Find where the given text appears and provide that cell's center as (x, y) coordinate. 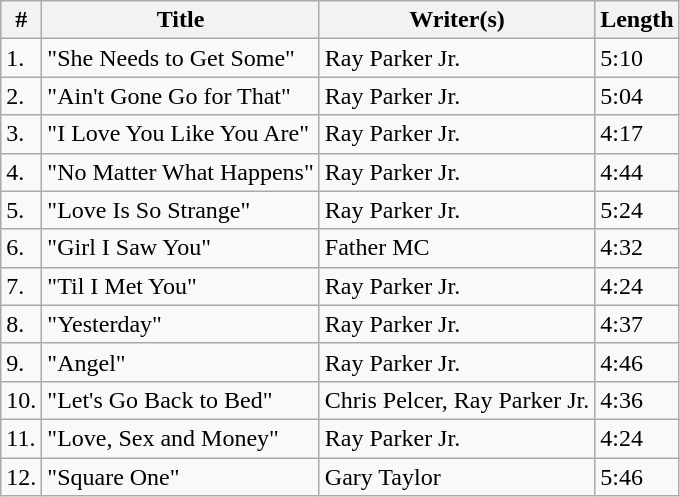
3. (22, 134)
"Ain't Gone Go for That" (180, 96)
9. (22, 362)
10. (22, 400)
1. (22, 58)
5:46 (637, 477)
"I Love You Like You Are" (180, 134)
"Square One" (180, 477)
Length (637, 20)
5. (22, 210)
"No Matter What Happens" (180, 172)
12. (22, 477)
"Yesterday" (180, 324)
"Girl I Saw You" (180, 248)
Chris Pelcer, Ray Parker Jr. (456, 400)
Writer(s) (456, 20)
"Til I Met You" (180, 286)
4. (22, 172)
7. (22, 286)
5:04 (637, 96)
"She Needs to Get Some" (180, 58)
"Let's Go Back to Bed" (180, 400)
5:24 (637, 210)
"Angel" (180, 362)
4:44 (637, 172)
Gary Taylor (456, 477)
# (22, 20)
"Love, Sex and Money" (180, 438)
6. (22, 248)
Father MC (456, 248)
4:37 (637, 324)
Title (180, 20)
"Love Is So Strange" (180, 210)
2. (22, 96)
4:46 (637, 362)
4:32 (637, 248)
11. (22, 438)
4:17 (637, 134)
8. (22, 324)
5:10 (637, 58)
4:36 (637, 400)
